For the text-containing cell, return its midpoint in [X, Y] coordinate format. 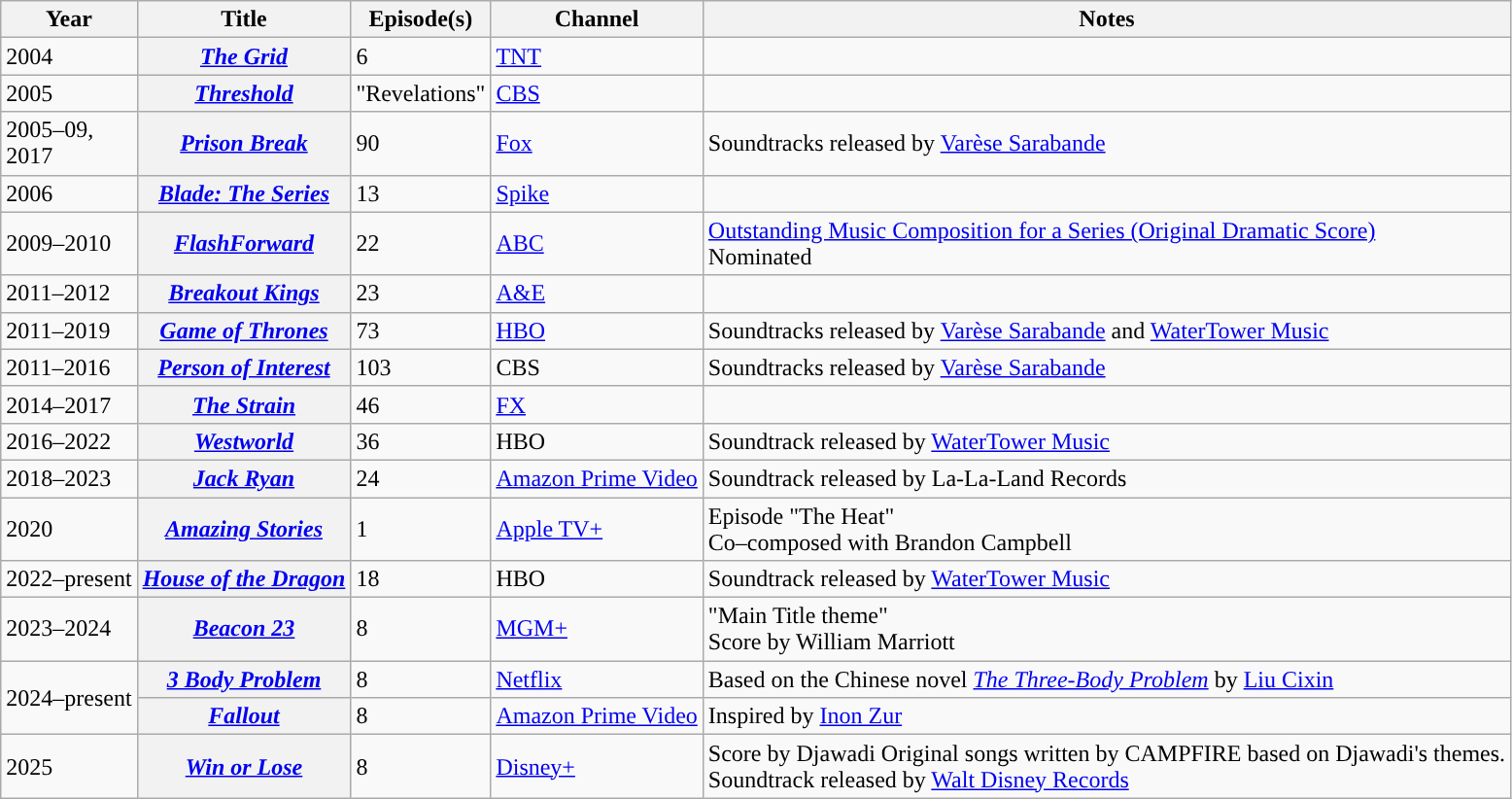
2022–present [69, 579]
2023–2024 [69, 630]
Soundtracks released by Varèse Sarabande and WaterTower Music [1106, 330]
TNT [597, 56]
ABC [597, 243]
36 [421, 441]
18 [421, 579]
2014–2017 [69, 404]
House of the Dragon [244, 579]
The Strain [244, 404]
90 [421, 144]
Title [244, 19]
103 [421, 367]
24 [421, 478]
Soundtrack released by La-La-Land Records [1106, 478]
Breakout Kings [244, 294]
46 [421, 404]
Win or Lose [244, 766]
2005–09,2017 [69, 144]
FlashForward [244, 243]
Fox [597, 144]
Based on the Chinese novel The Three-Body Problem by Liu Cixin [1106, 679]
2016–2022 [69, 441]
MGM+ [597, 630]
FX [597, 404]
6 [421, 56]
13 [421, 193]
Threshold [244, 93]
Inspired by Inon Zur [1106, 716]
1 [421, 529]
73 [421, 330]
Game of Thrones [244, 330]
Westworld [244, 441]
3 Body Problem [244, 679]
2011–2016 [69, 367]
2009–2010 [69, 243]
Outstanding Music Composition for a Series (Original Dramatic Score)Nominated [1106, 243]
2011–2012 [69, 294]
2020 [69, 529]
"Revelations" [421, 93]
Fallout [244, 716]
Disney+ [597, 766]
A&E [597, 294]
Jack Ryan [244, 478]
Score by Djawadi Original songs written by CAMPFIRE based on Djawadi's themes.Soundtrack released by Walt Disney Records [1106, 766]
2024–present [69, 698]
2006 [69, 193]
Notes [1106, 19]
Amazing Stories [244, 529]
"Main Title theme"Score by William Marriott [1106, 630]
2025 [69, 766]
Netflix [597, 679]
The Grid [244, 56]
Prison Break [244, 144]
Blade: The Series [244, 193]
2005 [69, 93]
Channel [597, 19]
Episode "The Heat"Co–composed with Brandon Campbell [1106, 529]
2004 [69, 56]
23 [421, 294]
Spike [597, 193]
Apple TV+ [597, 529]
Person of Interest [244, 367]
Year [69, 19]
Beacon 23 [244, 630]
22 [421, 243]
2018–2023 [69, 478]
2011–2019 [69, 330]
Episode(s) [421, 19]
